Scan for the cell matching the given text and deliver its [X, Y] coordinate at center. 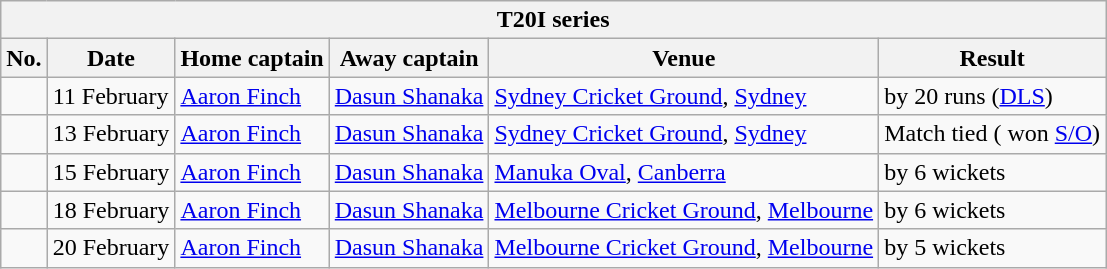
No. [24, 58]
13 February [111, 134]
by 5 wickets [992, 248]
Venue [684, 58]
Home captain [252, 58]
Match tied ( won S/O) [992, 134]
Result [992, 58]
Date [111, 58]
Away captain [409, 58]
11 February [111, 96]
Manuka Oval, Canberra [684, 172]
18 February [111, 210]
20 February [111, 248]
15 February [111, 172]
T20I series [554, 20]
by 20 runs (DLS) [992, 96]
